Determine the (X, Y) coordinate at the center of the cell enclosing the given text.  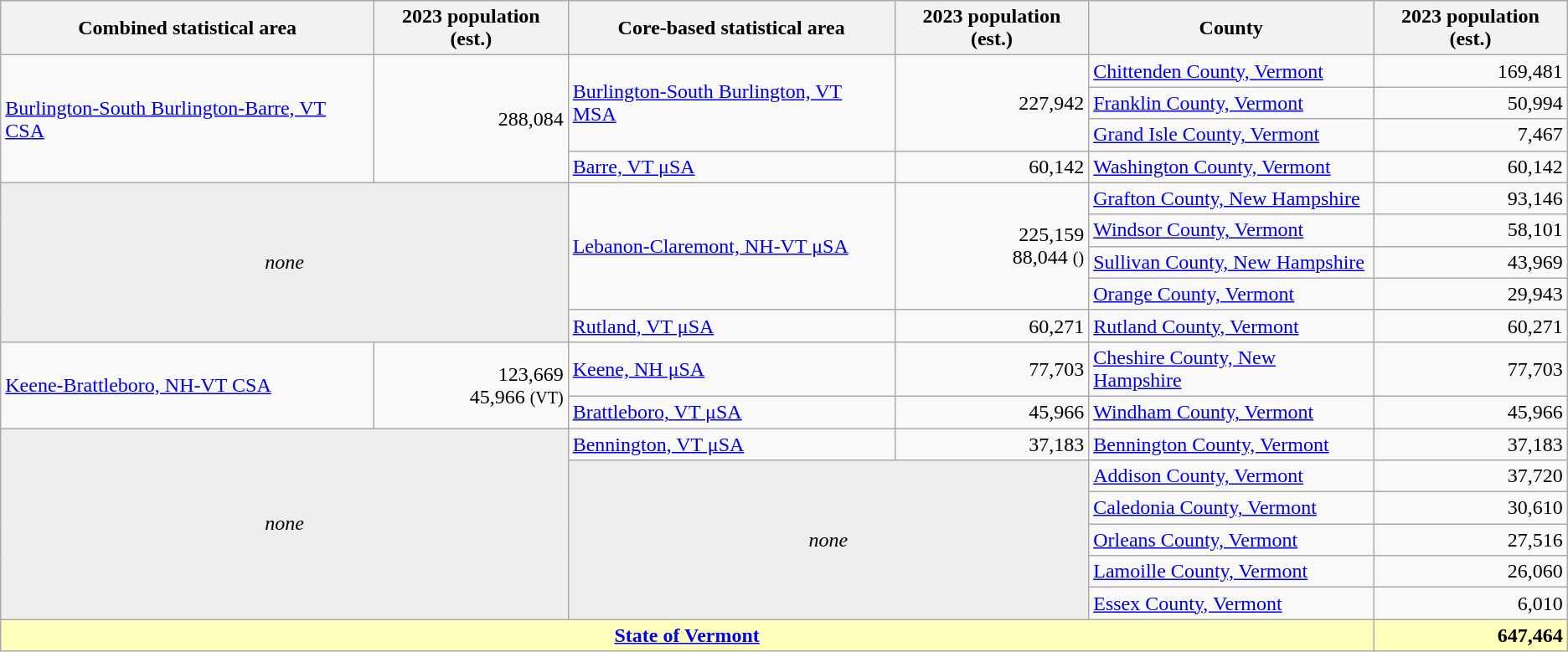
6,010 (1471, 603)
225,15988,044 () (992, 246)
Keene-Brattleboro, NH-VT CSA (188, 385)
Rutland County, Vermont (1231, 326)
93,146 (1471, 198)
Addison County, Vermont (1231, 476)
Combined statistical area (188, 28)
Orleans County, Vermont (1231, 540)
29,943 (1471, 294)
Grand Isle County, Vermont (1231, 135)
Grafton County, New Hampshire (1231, 198)
Essex County, Vermont (1231, 603)
Windham County, Vermont (1231, 412)
Lebanon-Claremont, NH-VT μSA (731, 246)
Bennington, VT μSA (731, 444)
7,467 (1471, 135)
26,060 (1471, 572)
27,516 (1471, 540)
Lamoille County, Vermont (1231, 572)
Chittenden County, Vermont (1231, 71)
123,66945,966 (VT) (472, 385)
43,969 (1471, 262)
Sullivan County, New Hampshire (1231, 262)
County (1231, 28)
288,084 (472, 119)
Keene, NH μSA (731, 368)
Barre, VT μSA (731, 167)
Bennington County, Vermont (1231, 444)
58,101 (1471, 230)
Caledonia County, Vermont (1231, 508)
State of Vermont (687, 635)
Washington County, Vermont (1231, 167)
Burlington-South Burlington-Barre, VT CSA (188, 119)
Core-based statistical area (731, 28)
50,994 (1471, 103)
Windsor County, Vermont (1231, 230)
169,481 (1471, 71)
Burlington-South Burlington, VT MSA (731, 103)
Brattleboro, VT μSA (731, 412)
Rutland, VT μSA (731, 326)
30,610 (1471, 508)
Franklin County, Vermont (1231, 103)
647,464 (1471, 635)
Orange County, Vermont (1231, 294)
37,720 (1471, 476)
Cheshire County, New Hampshire (1231, 368)
227,942 (992, 103)
